Pinpoint the cell where the given text exists, returning its (X, Y) midpoint coordinate. 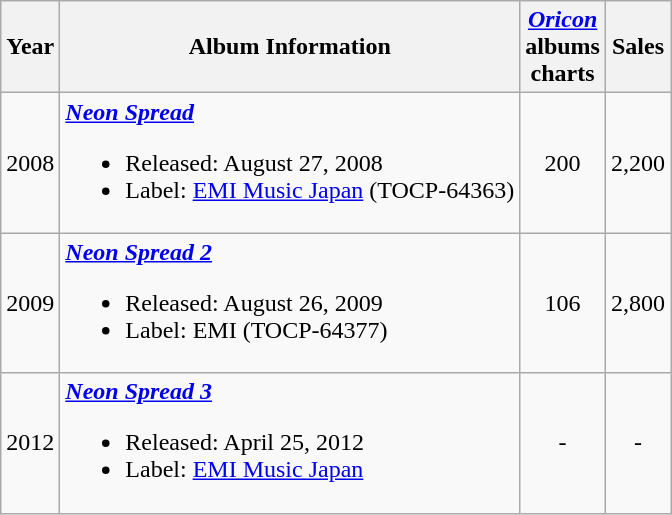
Album Information (290, 47)
2009 (30, 303)
106 (563, 303)
Neon Spread 2Released: August 26, 2009Label: EMI (TOCP-64377) (290, 303)
200 (563, 163)
Neon SpreadReleased: August 27, 2008Label: EMI Music Japan (TOCP-64363) (290, 163)
2008 (30, 163)
Oriconalbumscharts (563, 47)
Year (30, 47)
2012 (30, 443)
2,200 (638, 163)
2,800 (638, 303)
Neon Spread 3Released: April 25, 2012Label: EMI Music Japan (290, 443)
Sales (638, 47)
